Pinpoint the cell where the given text exists, returning its (x, y) midpoint coordinate. 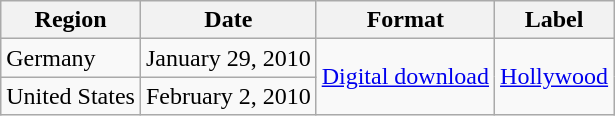
Format (405, 20)
Region (71, 20)
Date (228, 20)
Digital download (405, 77)
Label (554, 20)
January 29, 2010 (228, 58)
February 2, 2010 (228, 96)
United States (71, 96)
Hollywood (554, 77)
Germany (71, 58)
